Provide the (X, Y) coordinate of the cell's center where the given text is located.  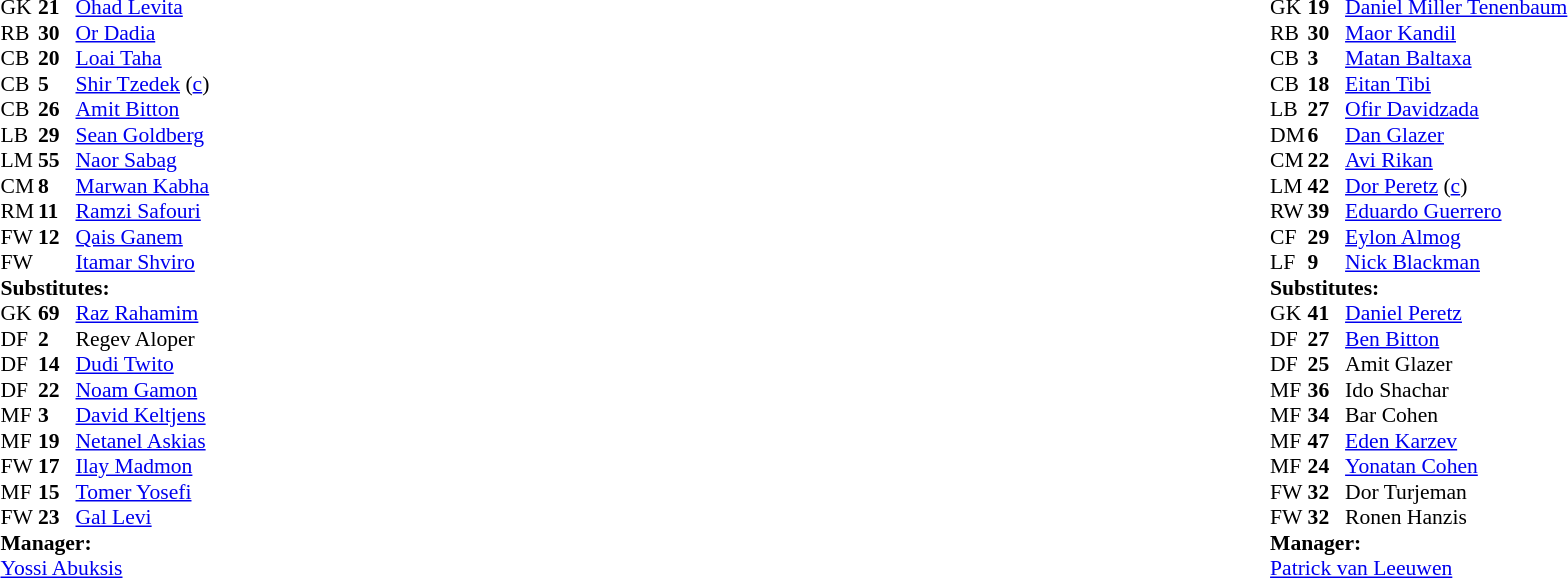
RW (1289, 211)
Nick Blackman (1456, 263)
Amit Bitton (143, 109)
36 (1327, 390)
Dor Turjeman (1456, 492)
Matan Baltaxa (1456, 59)
Itamar Shviro (143, 263)
Yonatan Cohen (1456, 467)
39 (1327, 211)
Avi Rikan (1456, 161)
69 (57, 313)
Daniel Peretz (1456, 313)
Or Dadia (143, 33)
34 (1327, 415)
Dudi Twito (143, 365)
12 (57, 237)
Maor Kandil (1456, 33)
Naor Sabag (143, 161)
CF (1289, 237)
LF (1289, 263)
Eduardo Guerrero (1456, 211)
26 (57, 109)
25 (1327, 365)
Eden Karzev (1456, 441)
41 (1327, 313)
Netanel Askias (143, 441)
55 (57, 161)
Ronen Hanzis (1456, 517)
Marwan Kabha (143, 186)
Bar Cohen (1456, 415)
Tomer Yosefi (143, 492)
David Keltjens (143, 415)
Dor Peretz (c) (1456, 186)
Raz Rahamim (143, 313)
47 (1327, 441)
Ramzi Safouri (143, 211)
Gal Levi (143, 517)
14 (57, 365)
17 (57, 467)
15 (57, 492)
11 (57, 211)
Eitan Tibi (1456, 84)
24 (1327, 467)
DM (1289, 135)
Shir Tzedek (c) (143, 84)
42 (1327, 186)
6 (1327, 135)
Eylon Almog (1456, 237)
Amit Glazer (1456, 365)
Sean Goldberg (143, 135)
Ido Shachar (1456, 390)
RM (19, 211)
Ben Bitton (1456, 339)
5 (57, 84)
Regev Aloper (143, 339)
20 (57, 59)
2 (57, 339)
Loai Taha (143, 59)
Dan Glazer (1456, 135)
Qais Ganem (143, 237)
18 (1327, 84)
9 (1327, 263)
8 (57, 186)
Ofir Davidzada (1456, 109)
Ilay Madmon (143, 467)
23 (57, 517)
Noam Gamon (143, 390)
19 (57, 441)
